Find where the given text appears and provide that cell's center as (X, Y) coordinate. 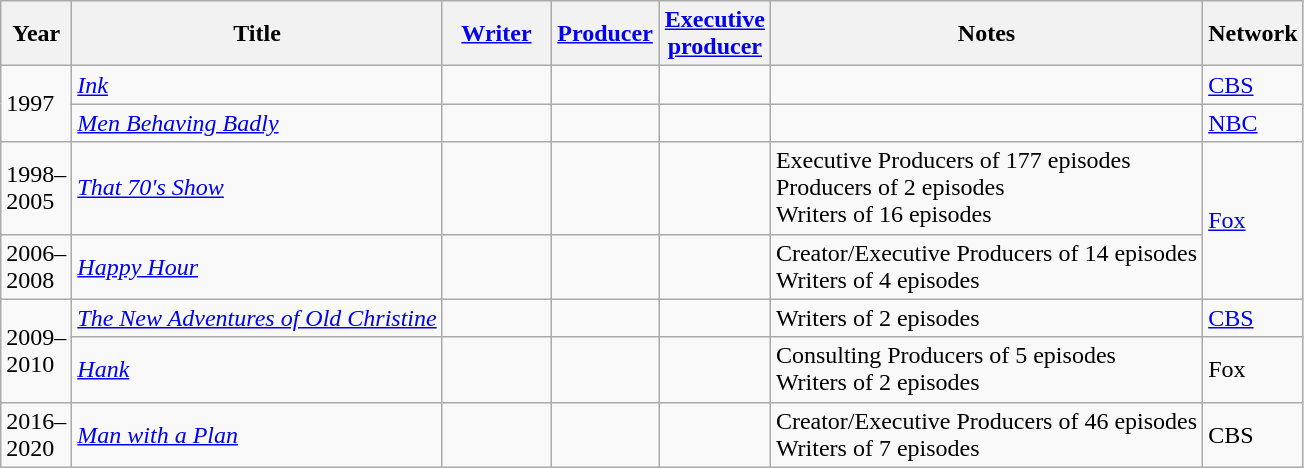
Title (257, 34)
The New Adventures of Old Christine (257, 318)
Creator/Executive Producers of 14 episodes Writers of 4 episodes (986, 266)
2006–2008 (36, 266)
Notes (986, 34)
Man with a Plan (257, 434)
Producer (606, 34)
Year (36, 34)
1997 (36, 104)
Writers of 2 episodes (986, 318)
Network (1253, 34)
1998–2005 (36, 188)
Executive Producers of 177 episodes Producers of 2 episodes Writers of 16 episodes (986, 188)
Happy Hour (257, 266)
Creator/Executive Producers of 46 episodes Writers of 7 episodes (986, 434)
2009–2010 (36, 350)
Consulting Producers of 5 episodes Writers of 2 episodes (986, 370)
Ink (257, 85)
Men Behaving Badly (257, 123)
2016–2020 (36, 434)
That 70's Show (257, 188)
NBC (1253, 123)
Writer (496, 34)
Hank (257, 370)
Executive producer (714, 34)
